Capture the cell that displays the provided text and extract its [x, y] central coordinate. 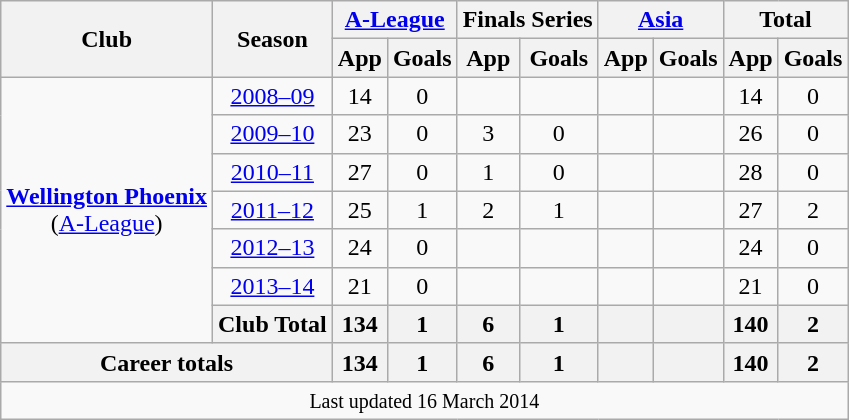
3 [488, 134]
2009–10 [273, 134]
Season [273, 39]
Club Total [273, 324]
28 [750, 172]
Last updated 16 March 2014 [424, 400]
2012–13 [273, 248]
25 [360, 210]
Finals Series [528, 20]
Wellington Phoenix(A-League) [107, 210]
Club [107, 39]
26 [750, 134]
2010–11 [273, 172]
2013–14 [273, 286]
Total [786, 20]
A-League [394, 20]
23 [360, 134]
Career totals [167, 362]
2008–09 [273, 96]
2011–12 [273, 210]
Asia [660, 20]
